Extract the [X, Y] coordinate from the center of the cell holding the provided text.  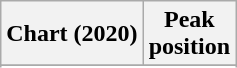
Peakposition [189, 34]
Chart (2020) [72, 34]
